Find where the given text appears and provide that cell's center as [x, y] coordinate. 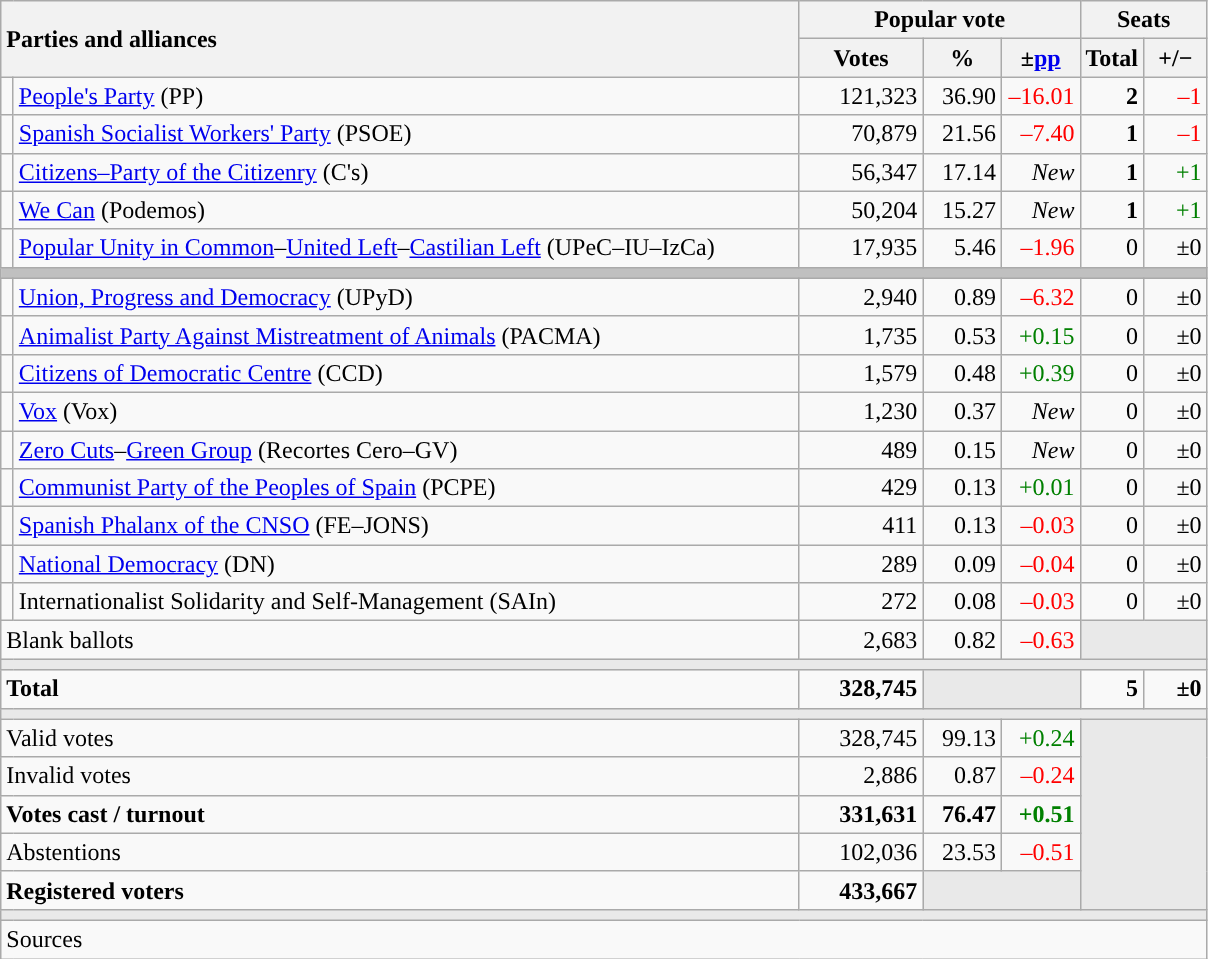
433,667 [861, 890]
Votes cast / turnout [400, 814]
+0.24 [1040, 738]
0.48 [962, 373]
5 [1112, 689]
Registered voters [400, 890]
Sources [604, 939]
+/− [1176, 58]
1,735 [861, 335]
50,204 [861, 210]
Vox (Vox) [406, 411]
17.14 [962, 172]
15.27 [962, 210]
56,347 [861, 172]
Parties and alliances [400, 39]
We Can (Podemos) [406, 210]
–7.40 [1040, 134]
0.37 [962, 411]
Citizens of Democratic Centre (CCD) [406, 373]
–1.96 [1040, 248]
Invalid votes [400, 776]
429 [861, 488]
Animalist Party Against Mistreatment of Animals (PACMA) [406, 335]
+0.01 [1040, 488]
Communist Party of the Peoples of Spain (PCPE) [406, 488]
–0.63 [1040, 640]
2,683 [861, 640]
% [962, 58]
2,940 [861, 297]
+0.51 [1040, 814]
102,036 [861, 852]
2,886 [861, 776]
Union, Progress and Democracy (UPyD) [406, 297]
0.82 [962, 640]
17,935 [861, 248]
0.08 [962, 602]
5.46 [962, 248]
0.53 [962, 335]
1,230 [861, 411]
489 [861, 449]
411 [861, 526]
0.09 [962, 564]
Spanish Phalanx of the CNSO (FE–JONS) [406, 526]
Votes [861, 58]
–0.51 [1040, 852]
2 [1112, 96]
76.47 [962, 814]
289 [861, 564]
1,579 [861, 373]
Spanish Socialist Workers' Party (PSOE) [406, 134]
36.90 [962, 96]
272 [861, 602]
National Democracy (DN) [406, 564]
+0.15 [1040, 335]
People's Party (PP) [406, 96]
Zero Cuts–Green Group (Recortes Cero–GV) [406, 449]
0.89 [962, 297]
–6.32 [1040, 297]
21.56 [962, 134]
121,323 [861, 96]
–0.04 [1040, 564]
+0.39 [1040, 373]
99.13 [962, 738]
331,631 [861, 814]
Popular vote [940, 20]
Popular Unity in Common–United Left–Castilian Left (UPeC–IU–IzCa) [406, 248]
±pp [1040, 58]
Valid votes [400, 738]
–0.24 [1040, 776]
70,879 [861, 134]
Abstentions [400, 852]
Seats [1144, 20]
Internationalist Solidarity and Self-Management (SAIn) [406, 602]
Citizens–Party of the Citizenry (C's) [406, 172]
Blank ballots [400, 640]
0.15 [962, 449]
0.87 [962, 776]
–16.01 [1040, 96]
23.53 [962, 852]
